Return (x, y) of the center of cell containing provided text 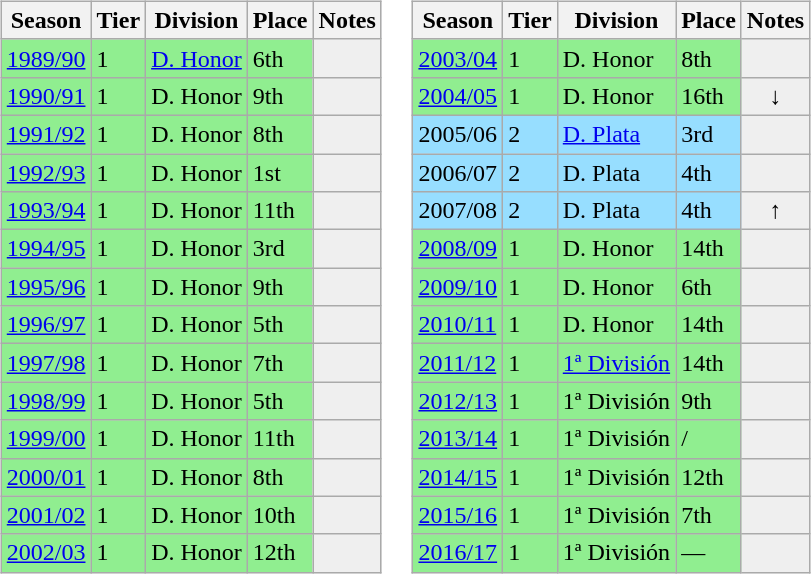
2010/11 (458, 325)
2004/05 (458, 96)
2011/12 (458, 363)
10th (280, 515)
1990/91 (46, 96)
2015/16 (458, 515)
1989/90 (46, 58)
2013/14 (458, 439)
1998/99 (46, 401)
1999/00 (46, 439)
— (709, 553)
2008/09 (458, 249)
2005/06 (458, 134)
2009/10 (458, 287)
1996/97 (46, 325)
2003/04 (458, 58)
1991/92 (46, 134)
2007/08 (458, 211)
2000/01 (46, 477)
↓ (775, 96)
1997/98 (46, 363)
16th (709, 96)
2006/07 (458, 173)
2012/13 (458, 401)
1992/93 (46, 173)
↑ (775, 211)
2016/17 (458, 553)
1994/95 (46, 249)
2001/02 (46, 515)
1st (280, 173)
1993/94 (46, 211)
2014/15 (458, 477)
2002/03 (46, 553)
/ (709, 439)
1995/96 (46, 287)
